Search for the cell housing the specified text and yield its (x, y) center coordinate. 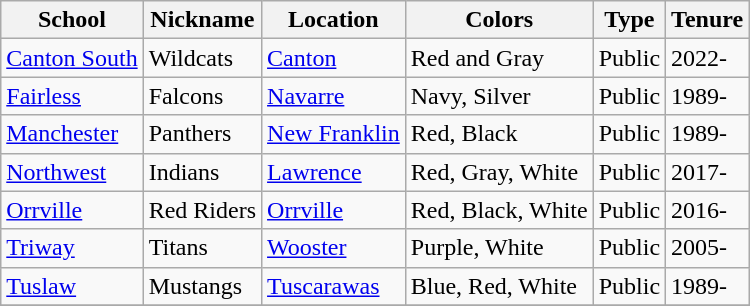
Tuscarawas (334, 286)
2005- (708, 248)
Red and Gray (499, 58)
Red, Black, White (499, 210)
New Franklin (334, 134)
Blue, Red, White (499, 286)
Red Riders (202, 210)
Titans (202, 248)
Type (629, 20)
Panthers (202, 134)
Navarre (334, 96)
Wildcats (202, 58)
Location (334, 20)
Canton (334, 58)
Mustangs (202, 286)
Tuslaw (72, 286)
Red, Gray, White (499, 172)
Fairless (72, 96)
Colors (499, 20)
School (72, 20)
Lawrence (334, 172)
Northwest (72, 172)
Indians (202, 172)
Red, Black (499, 134)
2022- (708, 58)
Purple, White (499, 248)
Manchester (72, 134)
Falcons (202, 96)
2016- (708, 210)
Triway (72, 248)
2017- (708, 172)
Tenure (708, 20)
Nickname (202, 20)
Canton South (72, 58)
Wooster (334, 248)
Navy, Silver (499, 96)
